Search for the cell housing the specified text and yield its [x, y] center coordinate. 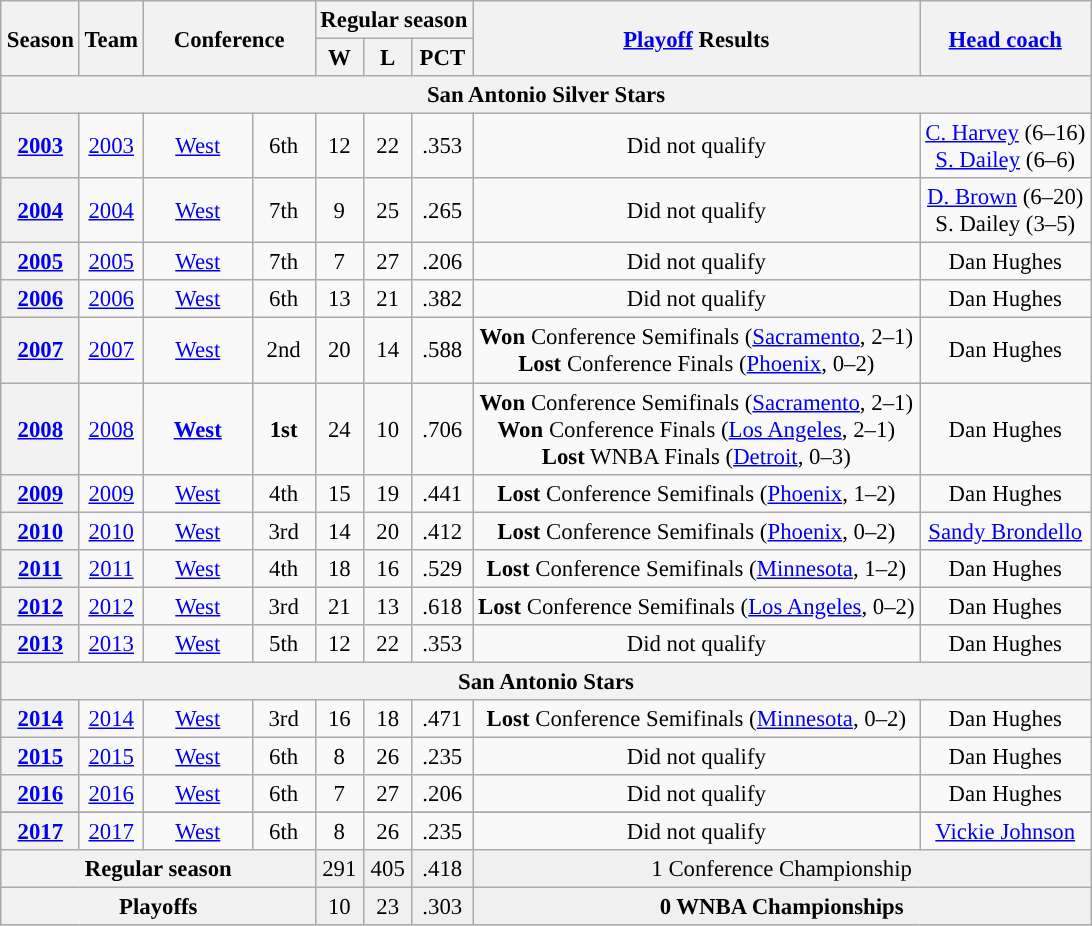
.529 [442, 568]
.441 [442, 493]
24 [339, 429]
.418 [442, 869]
Playoff Results [696, 38]
Vickie Johnson [1006, 832]
15 [339, 493]
405 [387, 869]
1 Conference Championship [782, 869]
Team [111, 38]
.471 [442, 719]
San Antonio Stars [546, 681]
Lost Conference Semifinals (Phoenix, 0–2) [696, 531]
25 [387, 210]
.412 [442, 531]
291 [339, 869]
23 [387, 907]
0 WNBA Championships [782, 907]
Season [40, 38]
PCT [442, 58]
.265 [442, 210]
Lost Conference Semifinals (Minnesota, 1–2) [696, 568]
Lost Conference Semifinals (Los Angeles, 0–2) [696, 606]
Lost Conference Semifinals (Minnesota, 0–2) [696, 719]
19 [387, 493]
Head coach [1006, 38]
C. Harvey (6–16)S. Dailey (6–6) [1006, 146]
Lost Conference Semifinals (Phoenix, 1–2) [696, 493]
.382 [442, 299]
D. Brown (6–20)S. Dailey (3–5) [1006, 210]
Conference [229, 38]
Won Conference Semifinals (Sacramento, 2–1)Won Conference Finals (Los Angeles, 2–1)Lost WNBA Finals (Detroit, 0–3) [696, 429]
5th [284, 644]
.618 [442, 606]
Playoffs [158, 907]
W [339, 58]
Sandy Brondello [1006, 531]
.588 [442, 350]
Won Conference Semifinals (Sacramento, 2–1)Lost Conference Finals (Phoenix, 0–2) [696, 350]
9 [339, 210]
2nd [284, 350]
.303 [442, 907]
L [387, 58]
San Antonio Silver Stars [546, 95]
.706 [442, 429]
1st [284, 429]
